Return the [x, y] coordinate for the center point of the cell that contains the specified text.  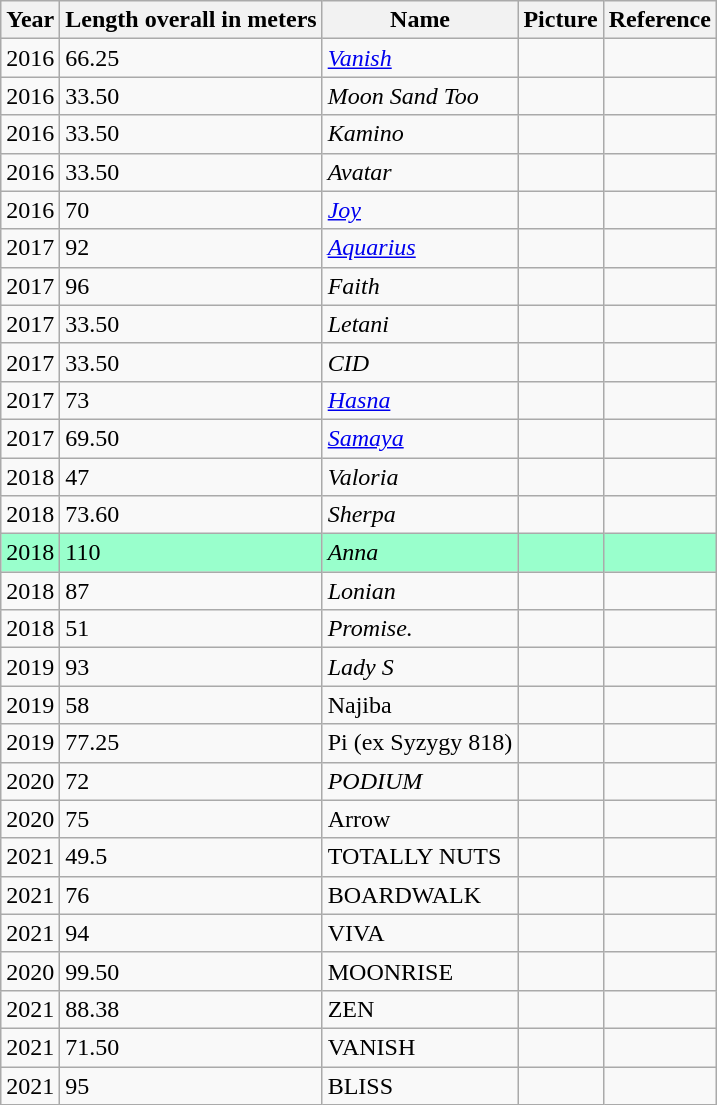
73 [191, 400]
PODIUM [420, 781]
110 [191, 553]
94 [191, 933]
Pi (ex Syzygy 818) [420, 743]
96 [191, 286]
Aquarius [420, 248]
Joy [420, 210]
Faith [420, 286]
BOARDWALK [420, 895]
75 [191, 819]
Picture [560, 20]
Hasna [420, 400]
70 [191, 210]
93 [191, 667]
66.25 [191, 58]
87 [191, 591]
Length overall in meters [191, 20]
Anna [420, 553]
71.50 [191, 1047]
Arrow [420, 819]
Kamino [420, 134]
Promise. [420, 629]
99.50 [191, 971]
TOTALLY NUTS [420, 857]
VANISH [420, 1047]
ZEN [420, 1009]
76 [191, 895]
Lady S [420, 667]
Name [420, 20]
CID [420, 362]
72 [191, 781]
Najiba [420, 705]
73.60 [191, 515]
Valoria [420, 477]
BLISS [420, 1085]
51 [191, 629]
49.5 [191, 857]
VIVA [420, 933]
88.38 [191, 1009]
92 [191, 248]
Samaya [420, 438]
Moon Sand Too [420, 96]
Reference [660, 20]
Vanish [420, 58]
58 [191, 705]
Sherpa [420, 515]
Year [30, 20]
77.25 [191, 743]
MOONRISE [420, 971]
Letani [420, 324]
95 [191, 1085]
Avatar [420, 172]
69.50 [191, 438]
Lonian [420, 591]
47 [191, 477]
